Return [X, Y] of the center of cell containing provided text 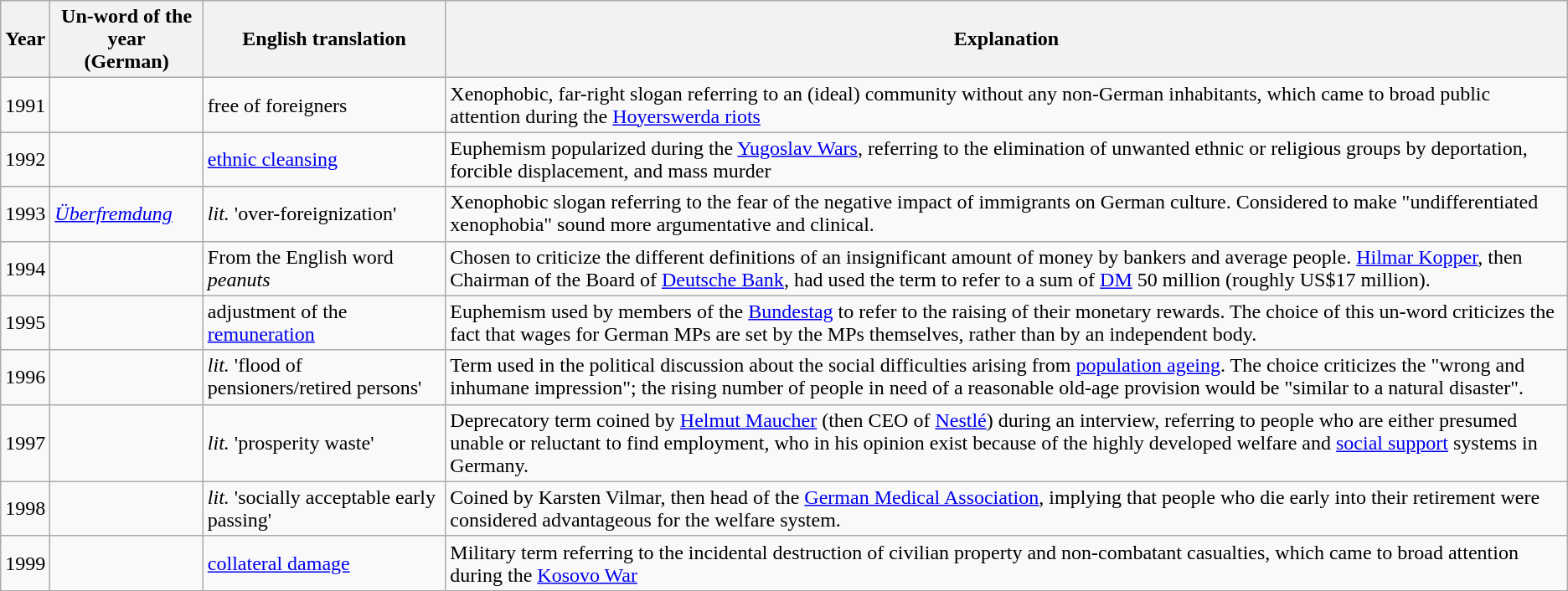
Überfremdung [126, 214]
1992 [25, 159]
lit. 'socially acceptable early passing' [323, 509]
Un-word of the year(German) [126, 39]
free of foreigners [323, 105]
lit. 'over-foreignization' [323, 214]
adjustment of the remuneration [323, 323]
lit. 'flood of pensioners/retired persons' [323, 377]
collateral damage [323, 563]
1994 [25, 268]
lit. 'prosperity waste' [323, 443]
1997 [25, 443]
Explanation [1007, 39]
1995 [25, 323]
English translation [323, 39]
1996 [25, 377]
ethnic cleansing [323, 159]
Year [25, 39]
1998 [25, 509]
1993 [25, 214]
1991 [25, 105]
From the English word peanuts [323, 268]
1999 [25, 563]
